Identify which cell holds the provided text, then report its (x, y) central coordinate. 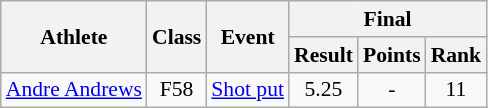
11 (456, 90)
Rank (456, 55)
Class (176, 36)
Final (388, 19)
Event (248, 36)
5.25 (324, 90)
Points (392, 55)
Athlete (74, 36)
- (392, 90)
Shot put (248, 90)
Result (324, 55)
F58 (176, 90)
Andre Andrews (74, 90)
